Output the (x, y) coordinate of the center of the cell containing the given text.  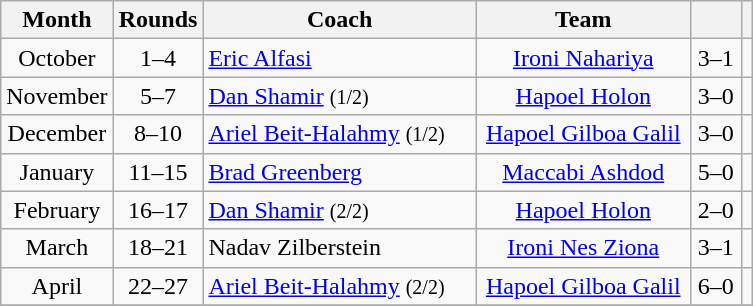
8–10 (158, 134)
Dan Shamir (1/2) (340, 96)
Brad Greenberg (340, 172)
1–4 (158, 58)
Nadav Zilberstein (340, 248)
March (57, 248)
December (57, 134)
Ariel Beit-Halahmy (1/2) (340, 134)
5–7 (158, 96)
18–21 (158, 248)
2–0 (716, 210)
Eric Alfasi (340, 58)
October (57, 58)
Coach (340, 20)
February (57, 210)
Team (583, 20)
Dan Shamir (2/2) (340, 210)
January (57, 172)
Ariel Beit-Halahmy (2/2) (340, 286)
16–17 (158, 210)
Month (57, 20)
Ironi Nes Ziona (583, 248)
5–0 (716, 172)
6–0 (716, 286)
Rounds (158, 20)
November (57, 96)
22–27 (158, 286)
Ironi Nahariya (583, 58)
April (57, 286)
11–15 (158, 172)
Maccabi Ashdod (583, 172)
